Search for the cell housing the specified text and yield its [x, y] center coordinate. 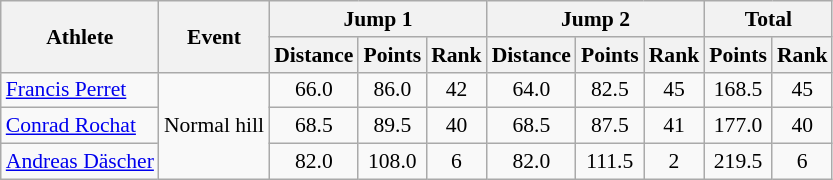
Francis Perret [80, 90]
86.0 [392, 90]
Normal hill [214, 126]
64.0 [532, 90]
108.0 [392, 162]
177.0 [738, 126]
Jump 1 [378, 19]
87.5 [610, 126]
Event [214, 36]
Jump 2 [596, 19]
Athlete [80, 36]
66.0 [314, 90]
Conrad Rochat [80, 126]
Total [768, 19]
41 [674, 126]
219.5 [738, 162]
111.5 [610, 162]
168.5 [738, 90]
82.5 [610, 90]
2 [674, 162]
89.5 [392, 126]
Andreas Däscher [80, 162]
42 [456, 90]
